For the text-containing cell, return its midpoint in [x, y] coordinate format. 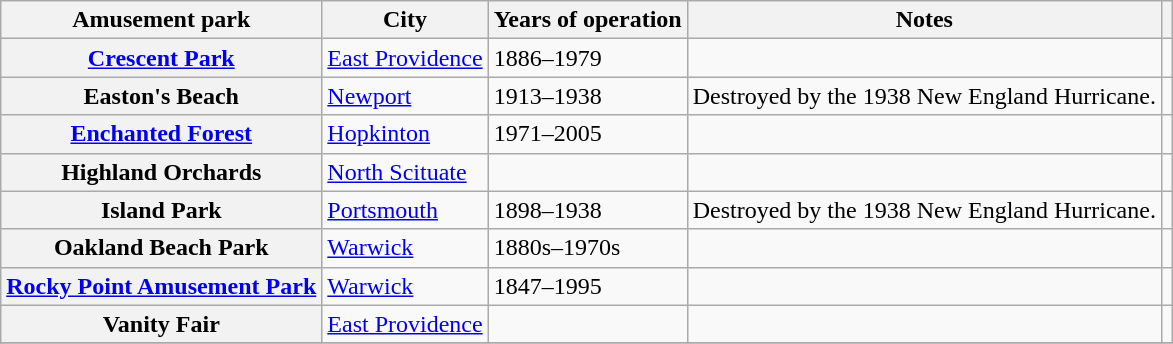
1847–1995 [588, 286]
1913–1938 [588, 96]
1898–1938 [588, 210]
1971–2005 [588, 134]
Hopkinton [405, 134]
Years of operation [588, 20]
Portsmouth [405, 210]
Oakland Beach Park [162, 248]
Highland Orchards [162, 172]
Vanity Fair [162, 324]
Crescent Park [162, 58]
Notes [924, 20]
Enchanted Forest [162, 134]
Easton's Beach [162, 96]
1886–1979 [588, 58]
Island Park [162, 210]
Amusement park [162, 20]
City [405, 20]
North Scituate [405, 172]
Newport [405, 96]
1880s–1970s [588, 248]
Rocky Point Amusement Park [162, 286]
